Find where the given text appears and provide that cell's center as [x, y] coordinate. 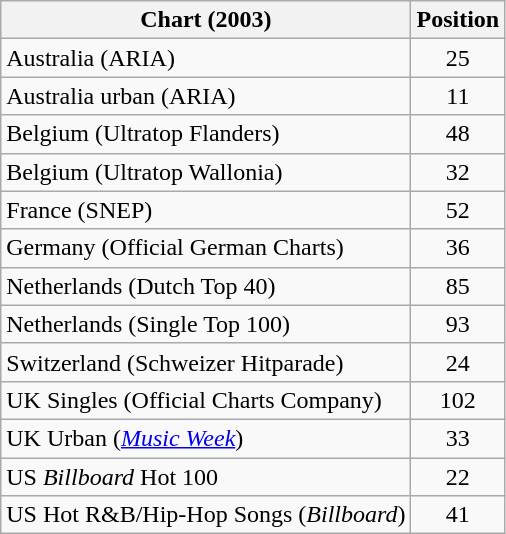
Switzerland (Schweizer Hitparade) [206, 362]
24 [458, 362]
Belgium (Ultratop Flanders) [206, 134]
UK Urban (Music Week) [206, 438]
Position [458, 20]
41 [458, 515]
33 [458, 438]
Germany (Official German Charts) [206, 248]
Chart (2003) [206, 20]
Australia (ARIA) [206, 58]
93 [458, 324]
UK Singles (Official Charts Company) [206, 400]
22 [458, 477]
11 [458, 96]
US Billboard Hot 100 [206, 477]
32 [458, 172]
Netherlands (Dutch Top 40) [206, 286]
Australia urban (ARIA) [206, 96]
Belgium (Ultratop Wallonia) [206, 172]
France (SNEP) [206, 210]
Netherlands (Single Top 100) [206, 324]
48 [458, 134]
36 [458, 248]
102 [458, 400]
US Hot R&B/Hip-Hop Songs (Billboard) [206, 515]
25 [458, 58]
85 [458, 286]
52 [458, 210]
